Output the [X, Y] coordinate of the center of the cell containing the given text.  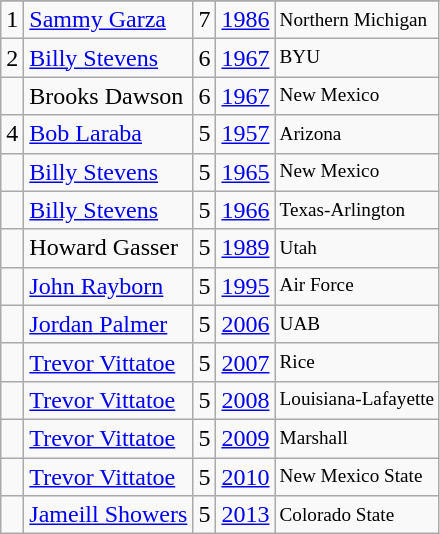
1986 [246, 20]
Utah [357, 248]
2007 [246, 362]
Sammy Garza [108, 20]
Rice [357, 362]
2013 [246, 515]
2 [12, 58]
Texas-Arlington [357, 210]
BYU [357, 58]
Marshall [357, 438]
4 [12, 134]
1995 [246, 286]
7 [204, 20]
2008 [246, 400]
2009 [246, 438]
Colorado State [357, 515]
Arizona [357, 134]
Northern Michigan [357, 20]
Louisiana-Lafayette [357, 400]
Jameill Showers [108, 515]
1 [12, 20]
1965 [246, 172]
John Rayborn [108, 286]
Bob Laraba [108, 134]
1957 [246, 134]
2010 [246, 477]
New Mexico State [357, 477]
Jordan Palmer [108, 324]
UAB [357, 324]
1966 [246, 210]
1989 [246, 248]
Air Force [357, 286]
2006 [246, 324]
Brooks Dawson [108, 96]
Howard Gasser [108, 248]
